Return the (X, Y) coordinate for the center point of the cell that contains the specified text.  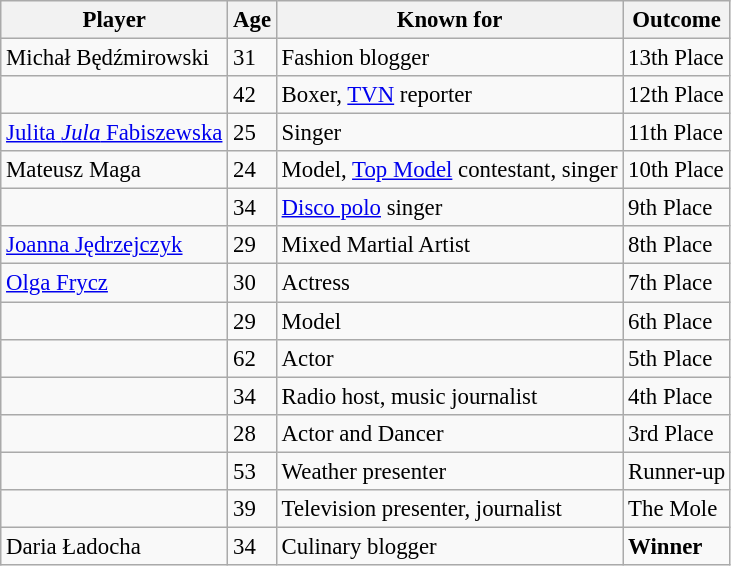
5th Place (677, 358)
28 (252, 433)
7th Place (677, 283)
Mixed Martial Artist (449, 245)
Culinary blogger (449, 546)
Fashion blogger (449, 58)
Actor (449, 358)
Model, Top Model contestant, singer (449, 170)
Weather presenter (449, 471)
13th Place (677, 58)
12th Place (677, 95)
3rd Place (677, 433)
Outcome (677, 20)
30 (252, 283)
Model (449, 321)
The Mole (677, 509)
Mateusz Maga (114, 170)
Michał Będźmirowski (114, 58)
8th Place (677, 245)
Actress (449, 283)
25 (252, 133)
62 (252, 358)
Daria Ładocha (114, 546)
53 (252, 471)
Player (114, 20)
Radio host, music journalist (449, 396)
24 (252, 170)
Age (252, 20)
Actor and Dancer (449, 433)
6th Place (677, 321)
Boxer, TVN reporter (449, 95)
Known for (449, 20)
11th Place (677, 133)
Runner-up (677, 471)
31 (252, 58)
Olga Frycz (114, 283)
Television presenter, journalist (449, 509)
39 (252, 509)
4th Place (677, 396)
Joanna Jędrzejczyk (114, 245)
Winner (677, 546)
10th Place (677, 170)
9th Place (677, 208)
42 (252, 95)
Singer (449, 133)
Julita Jula Fabiszewska (114, 133)
Disco polo singer (449, 208)
